Search for the cell housing the specified text and yield its (X, Y) center coordinate. 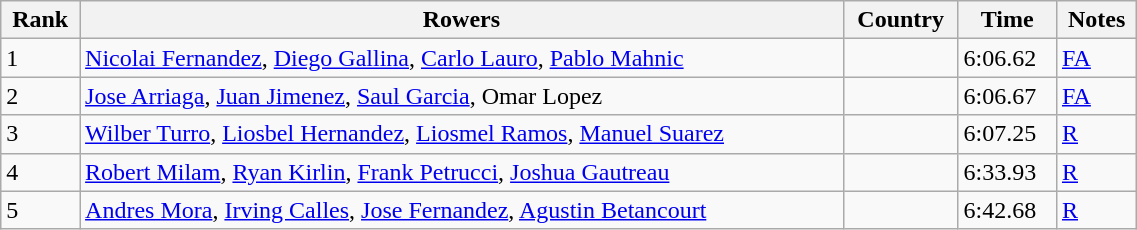
5 (40, 210)
6:07.25 (1007, 134)
3 (40, 134)
Time (1007, 20)
2 (40, 96)
Andres Mora, Irving Calles, Jose Fernandez, Agustin Betancourt (462, 210)
Robert Milam, Ryan Kirlin, Frank Petrucci, Joshua Gautreau (462, 172)
Rowers (462, 20)
Country (900, 20)
Notes (1096, 20)
1 (40, 58)
6:06.67 (1007, 96)
Jose Arriaga, Juan Jimenez, Saul Garcia, Omar Lopez (462, 96)
4 (40, 172)
Nicolai Fernandez, Diego Gallina, Carlo Lauro, Pablo Mahnic (462, 58)
Rank (40, 20)
6:06.62 (1007, 58)
6:33.93 (1007, 172)
Wilber Turro, Liosbel Hernandez, Liosmel Ramos, Manuel Suarez (462, 134)
6:42.68 (1007, 210)
